Capture the cell that displays the provided text and extract its [x, y] central coordinate. 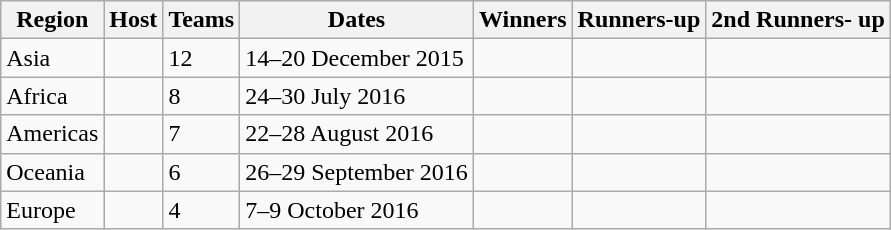
12 [202, 58]
Runners-up [639, 20]
4 [202, 210]
Asia [52, 58]
Teams [202, 20]
Winners [522, 20]
8 [202, 96]
Region [52, 20]
Europe [52, 210]
6 [202, 172]
Americas [52, 134]
24–30 July 2016 [357, 96]
7–9 October 2016 [357, 210]
Dates [357, 20]
Africa [52, 96]
7 [202, 134]
Host [134, 20]
14–20 December 2015 [357, 58]
26–29 September 2016 [357, 172]
Oceania [52, 172]
2nd Runners- up [798, 20]
22–28 August 2016 [357, 134]
